From the cell containing the given text, extract its center point as (x, y) coordinate. 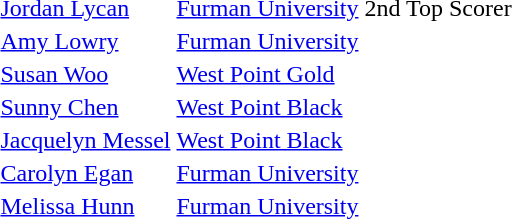
West Point Gold (268, 74)
